Find where the given text appears and provide that cell's center as (X, Y) coordinate. 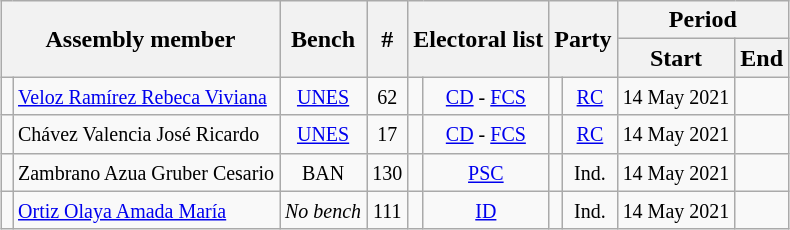
BAN (324, 172)
Start (676, 58)
Party (583, 39)
111 (388, 210)
Period (702, 20)
Electoral list (478, 39)
Chávez Valencia José Ricardo (146, 134)
Veloz Ramírez Rebeca Viviana (146, 96)
Zambrano Azua Gruber Cesario (146, 172)
62 (388, 96)
End (762, 58)
Bench (324, 39)
17 (388, 134)
Assembly member (140, 39)
# (388, 39)
No bench (324, 210)
PSC (486, 172)
ID (486, 210)
130 (388, 172)
Ortiz Olaya Amada María (146, 210)
